Determine the [x, y] coordinate at the center of the cell enclosing the given text.  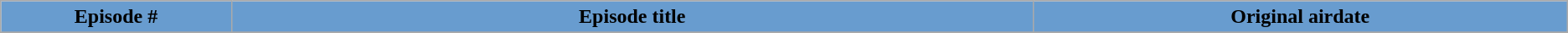
Episode title [632, 17]
Original airdate [1300, 17]
Episode # [116, 17]
